Return the (x, y) coordinate for the center point of the cell that contains the specified text.  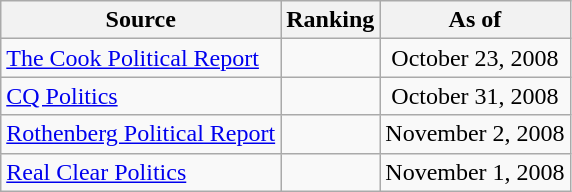
Source (141, 20)
Real Clear Politics (141, 172)
November 2, 2008 (475, 134)
CQ Politics (141, 96)
October 23, 2008 (475, 58)
The Cook Political Report (141, 58)
As of (475, 20)
October 31, 2008 (475, 96)
Ranking (330, 20)
November 1, 2008 (475, 172)
Rothenberg Political Report (141, 134)
